Determine the (x, y) coordinate at the center of the cell enclosing the given text.  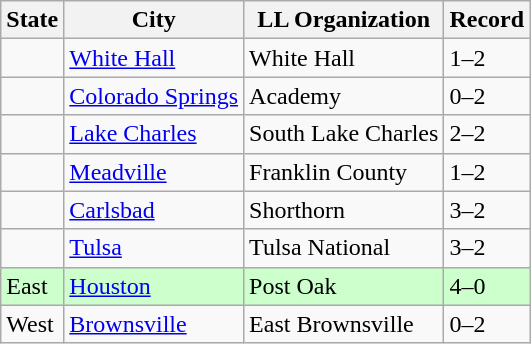
East Brownsville (344, 324)
Carlsbad (154, 210)
Tulsa (154, 248)
East (32, 286)
4–0 (487, 286)
Colorado Springs (154, 96)
Houston (154, 286)
Brownsville (154, 324)
2–2 (487, 134)
LL Organization (344, 20)
West (32, 324)
Shorthorn (344, 210)
Franklin County (344, 172)
South Lake Charles (344, 134)
Lake Charles (154, 134)
State (32, 20)
Post Oak (344, 286)
Meadville (154, 172)
Academy (344, 96)
City (154, 20)
Record (487, 20)
Tulsa National (344, 248)
